Capture the cell that displays the provided text and extract its (X, Y) central coordinate. 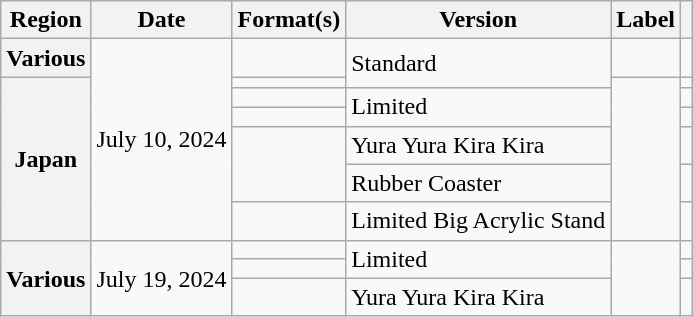
Region (46, 20)
Japan (46, 158)
Rubber Coaster (478, 183)
Standard (478, 64)
Version (478, 20)
Format(s) (289, 20)
Date (162, 20)
Label (646, 20)
July 10, 2024 (162, 140)
Limited Big Acrylic Stand (478, 221)
July 19, 2024 (162, 278)
